From the cell containing the given text, extract its center point as [x, y] coordinate. 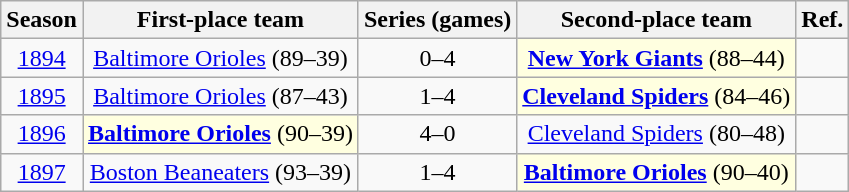
1896 [42, 134]
Series (games) [437, 20]
4–0 [437, 134]
Ref. [822, 20]
First-place team [220, 20]
Boston Beaneaters (93–39) [220, 172]
Baltimore Orioles (90–40) [656, 172]
1897 [42, 172]
Second-place team [656, 20]
Baltimore Orioles (90–39) [220, 134]
Season [42, 20]
New York Giants (88–44) [656, 58]
Cleveland Spiders (84–46) [656, 96]
Cleveland Spiders (80–48) [656, 134]
1894 [42, 58]
1895 [42, 96]
0–4 [437, 58]
Baltimore Orioles (89–39) [220, 58]
Baltimore Orioles (87–43) [220, 96]
